Return [X, Y] of the center of cell containing provided text 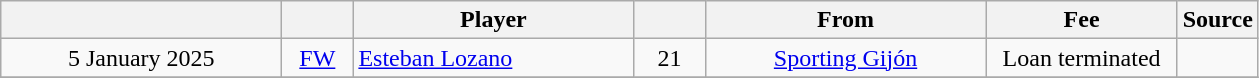
From [846, 20]
Player [494, 20]
Fee [1082, 20]
Esteban Lozano [494, 58]
21 [670, 58]
Loan terminated [1082, 58]
Source [1218, 20]
Sporting Gijón [846, 58]
FW [318, 58]
5 January 2025 [142, 58]
